Output the [X, Y] coordinate of the center of the cell containing the given text.  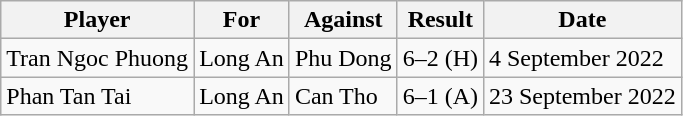
6–2 (H) [440, 58]
Player [98, 20]
Date [582, 20]
6–1 (A) [440, 96]
Can Tho [343, 96]
For [242, 20]
Phu Dong [343, 58]
Result [440, 20]
23 September 2022 [582, 96]
4 September 2022 [582, 58]
Against [343, 20]
Tran Ngoc Phuong [98, 58]
Phan Tan Tai [98, 96]
